For the text-containing cell, return its midpoint in [X, Y] coordinate format. 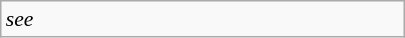
see [203, 19]
